Output the (x, y) coordinate of the center of the cell containing the given text.  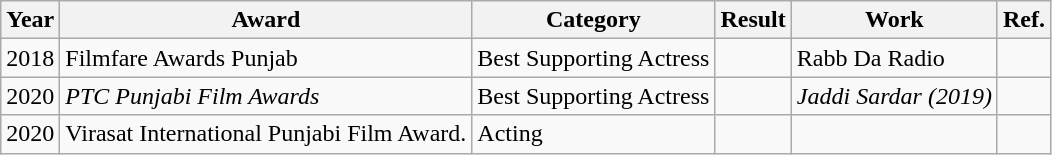
Category (594, 20)
PTC Punjabi Film Awards (266, 96)
Filmfare Awards Punjab (266, 58)
Award (266, 20)
Jaddi Sardar (2019) (894, 96)
Ref. (1024, 20)
Work (894, 20)
Virasat International Punjabi Film Award. (266, 134)
2018 (30, 58)
Result (753, 20)
Rabb Da Radio (894, 58)
Year (30, 20)
Acting (594, 134)
